Scan for the cell matching the given text and deliver its (x, y) coordinate at center. 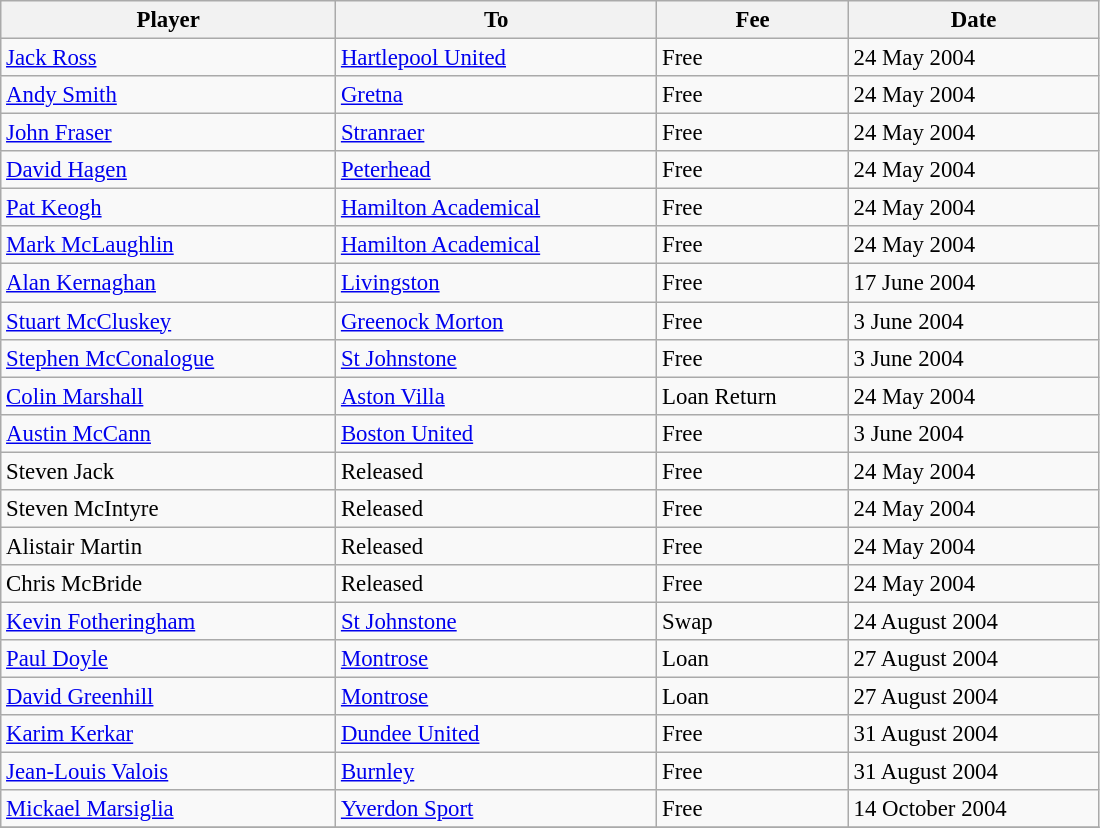
To (496, 20)
Stuart McCluskey (168, 321)
Hartlepool United (496, 58)
Player (168, 20)
Swap (752, 621)
Andy Smith (168, 95)
Alistair Martin (168, 546)
Yverdon Sport (496, 809)
Peterhead (496, 170)
Loan Return (752, 396)
Austin McCann (168, 433)
Steven Jack (168, 471)
14 October 2004 (974, 809)
24 August 2004 (974, 621)
Paul Doyle (168, 659)
Burnley (496, 772)
Alan Kernaghan (168, 283)
David Hagen (168, 170)
Kevin Fotheringham (168, 621)
Greenock Morton (496, 321)
Mickael Marsiglia (168, 809)
Steven McIntyre (168, 509)
Jack Ross (168, 58)
Fee (752, 20)
Karim Kerkar (168, 734)
17 June 2004 (974, 283)
Date (974, 20)
Dundee United (496, 734)
Mark McLaughlin (168, 245)
Livingston (496, 283)
Colin Marshall (168, 396)
Stephen McConalogue (168, 358)
Aston Villa (496, 396)
Boston United (496, 433)
David Greenhill (168, 697)
Stranraer (496, 133)
Gretna (496, 95)
John Fraser (168, 133)
Chris McBride (168, 584)
Jean-Louis Valois (168, 772)
Pat Keogh (168, 208)
